Determine the (x, y) coordinate at the center of the cell enclosing the given text.  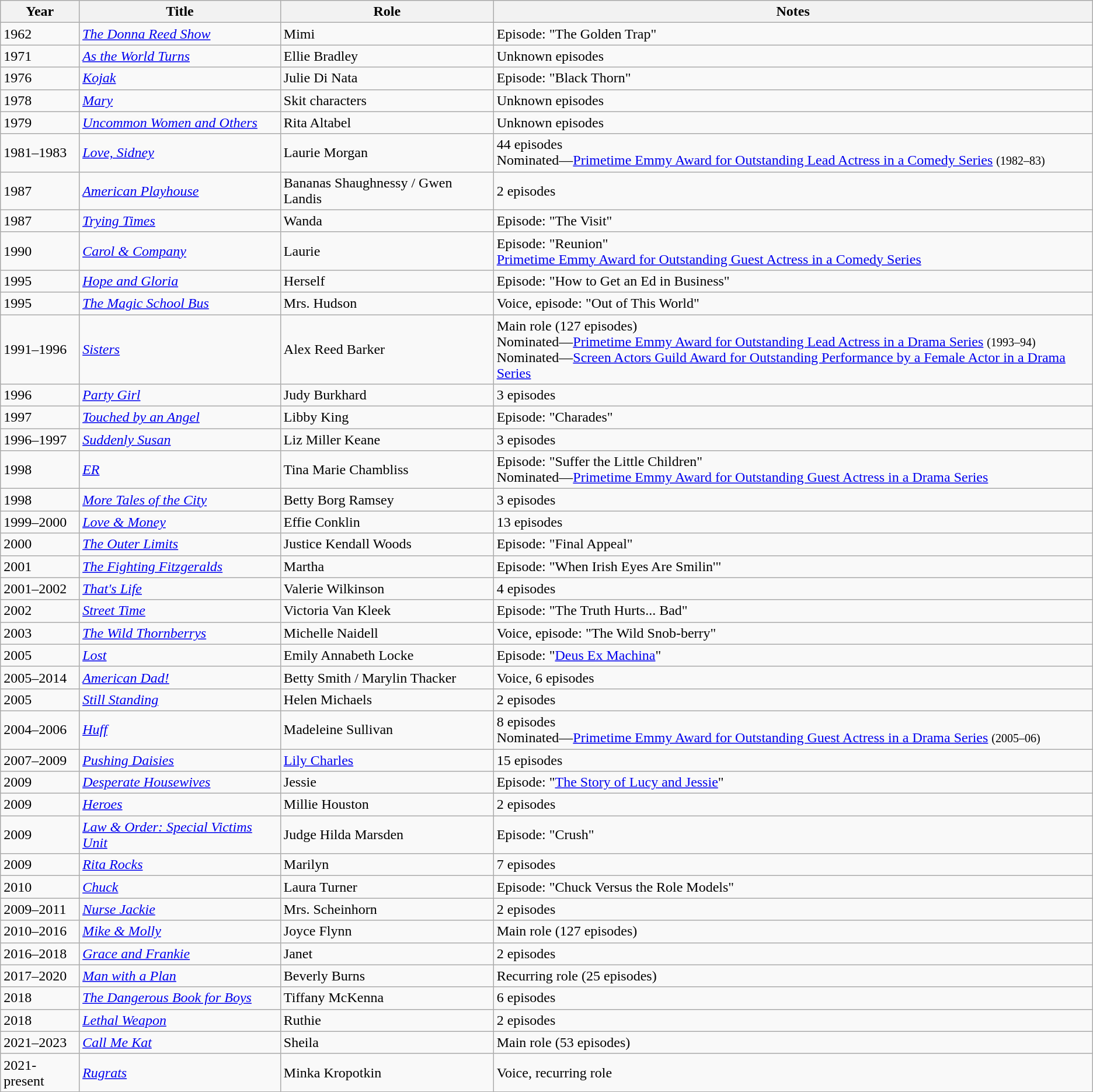
Nurse Jackie (180, 909)
Voice, 6 episodes (793, 677)
Uncommon Women and Others (180, 123)
Heroes (180, 805)
Libby King (387, 418)
44 episodesNominated—Primetime Emmy Award for Outstanding Lead Actress in a Comedy Series (1982–83) (793, 153)
Emily Annabeth Locke (387, 655)
Episode: "The Golden Trap" (793, 34)
1990 (40, 251)
Hope and Gloria (180, 281)
Voice, recurring role (793, 1072)
Still Standing (180, 700)
Tina Marie Chambliss (387, 470)
2010 (40, 887)
Helen Michaels (387, 700)
Alex Reed Barker (387, 349)
Notes (793, 12)
2002 (40, 611)
6 episodes (793, 998)
Joyce Flynn (387, 931)
Lethal Weapon (180, 1020)
1996 (40, 395)
Lost (180, 655)
Touched by an Angel (180, 418)
1981–1983 (40, 153)
Madeleine Sullivan (387, 730)
The Magic School Bus (180, 303)
The Dangerous Book for Boys (180, 998)
1962 (40, 34)
Episode: "The Truth Hurts... Bad" (793, 611)
Kojak (180, 78)
Voice, episode: "The Wild Snob-berry" (793, 633)
As the World Turns (180, 56)
The Fighting Fitzgeralds (180, 566)
1999–2000 (40, 522)
Year (40, 12)
13 episodes (793, 522)
American Playhouse (180, 190)
Trying Times (180, 221)
2003 (40, 633)
Betty Smith / Marylin Thacker (387, 677)
Mrs. Scheinhorn (387, 909)
Law & Order: Special Victims Unit (180, 835)
Skit characters (387, 100)
Episode: "Final Appeal" (793, 544)
Episode: "How to Get an Ed in Business" (793, 281)
Role (387, 12)
1991–1996 (40, 349)
2004–2006 (40, 730)
Tiffany McKenna (387, 998)
Episode: "The Visit" (793, 221)
Julie Di Nata (387, 78)
ER (180, 470)
2010–2016 (40, 931)
Ruthie (387, 1020)
2017–2020 (40, 976)
Judge Hilda Marsden (387, 835)
1976 (40, 78)
2021-present (40, 1072)
Sheila (387, 1042)
Liz Miller Keane (387, 440)
8 episodesNominated—Primetime Emmy Award for Outstanding Guest Actress in a Drama Series (2005–06) (793, 730)
Bananas Shaughnessy / Gwen Landis (387, 190)
Main role (127 episodes) (793, 931)
Grace and Frankie (180, 954)
Martha (387, 566)
Jessie (387, 783)
1978 (40, 100)
Herself (387, 281)
Episode: "The Story of Lucy and Jessie" (793, 783)
Chuck (180, 887)
4 episodes (793, 589)
Sisters (180, 349)
Marilyn (387, 865)
The Donna Reed Show (180, 34)
2005–2014 (40, 677)
Betty Borg Ramsey (387, 500)
Episode: "Chuck Versus the Role Models" (793, 887)
Laurie Morgan (387, 153)
Millie Houston (387, 805)
2007–2009 (40, 760)
Call Me Kat (180, 1042)
Rita Altabel (387, 123)
1997 (40, 418)
Lily Charles (387, 760)
Episode: "Reunion"Primetime Emmy Award for Outstanding Guest Actress in a Comedy Series (793, 251)
American Dad! (180, 677)
Episode: "Deus Ex Machina" (793, 655)
The Outer Limits (180, 544)
Recurring role (25 episodes) (793, 976)
Rita Rocks (180, 865)
Desperate Housewives (180, 783)
Title (180, 12)
Mimi (387, 34)
Love, Sidney (180, 153)
Huff (180, 730)
Street Time (180, 611)
Effie Conklin (387, 522)
2021–2023 (40, 1042)
Justice Kendall Woods (387, 544)
Man with a Plan (180, 976)
Judy Burkhard (387, 395)
Janet (387, 954)
More Tales of the City (180, 500)
Pushing Daisies (180, 760)
Mary (180, 100)
1979 (40, 123)
Rugrats (180, 1072)
Episode: "Charades" (793, 418)
Mike & Molly (180, 931)
2001 (40, 566)
Beverly Burns (387, 976)
Main role (53 episodes) (793, 1042)
2016–2018 (40, 954)
2000 (40, 544)
Episode: "Suffer the Little Children"Nominated—Primetime Emmy Award for Outstanding Guest Actress in a Drama Series (793, 470)
Mrs. Hudson (387, 303)
Laurie (387, 251)
Love & Money (180, 522)
Voice, episode: "Out of This World" (793, 303)
2001–2002 (40, 589)
2009–2011 (40, 909)
That's Life (180, 589)
Wanda (387, 221)
Carol & Company (180, 251)
Episode: "Black Thorn" (793, 78)
Episode: "When Irish Eyes Are Smilin'" (793, 566)
Episode: "Crush" (793, 835)
The Wild Thornberrys (180, 633)
Valerie Wilkinson (387, 589)
7 episodes (793, 865)
Party Girl (180, 395)
Laura Turner (387, 887)
Suddenly Susan (180, 440)
Ellie Bradley (387, 56)
15 episodes (793, 760)
Michelle Naidell (387, 633)
1996–1997 (40, 440)
1971 (40, 56)
Victoria Van Kleek (387, 611)
Minka Kropotkin (387, 1072)
